Return [X, Y] of the center of cell containing provided text 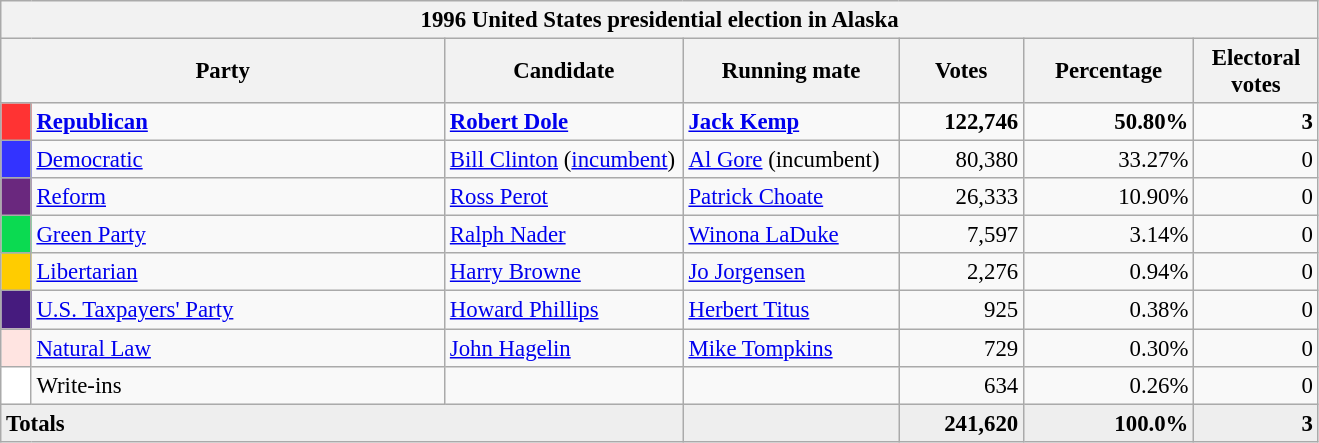
0.94% [1109, 273]
Totals [342, 423]
Natural Law [238, 348]
3.14% [1109, 235]
Robert Dole [564, 122]
Democratic [238, 160]
0.38% [1109, 310]
Jo Jorgensen [791, 273]
U.S. Taxpayers' Party [238, 310]
Running mate [791, 72]
1996 United States presidential election in Alaska [660, 20]
Reform [238, 197]
Harry Browne [564, 273]
925 [962, 310]
Bill Clinton (incumbent) [564, 160]
John Hagelin [564, 348]
729 [962, 348]
Herbert Titus [791, 310]
100.0% [1109, 423]
10.90% [1109, 197]
Ross Perot [564, 197]
7,597 [962, 235]
0.30% [1109, 348]
Votes [962, 72]
Libertarian [238, 273]
50.80% [1109, 122]
Green Party [238, 235]
241,620 [962, 423]
Ralph Nader [564, 235]
Republican [238, 122]
Candidate [564, 72]
Al Gore (incumbent) [791, 160]
Patrick Choate [791, 197]
Winona LaDuke [791, 235]
Jack Kemp [791, 122]
Write-ins [238, 385]
26,333 [962, 197]
Percentage [1109, 72]
Electoral votes [1256, 72]
634 [962, 385]
33.27% [1109, 160]
122,746 [962, 122]
Mike Tompkins [791, 348]
80,380 [962, 160]
Howard Phillips [564, 310]
2,276 [962, 273]
0.26% [1109, 385]
Party [223, 72]
